Extract the [X, Y] coordinate from the center of the cell holding the provided text.  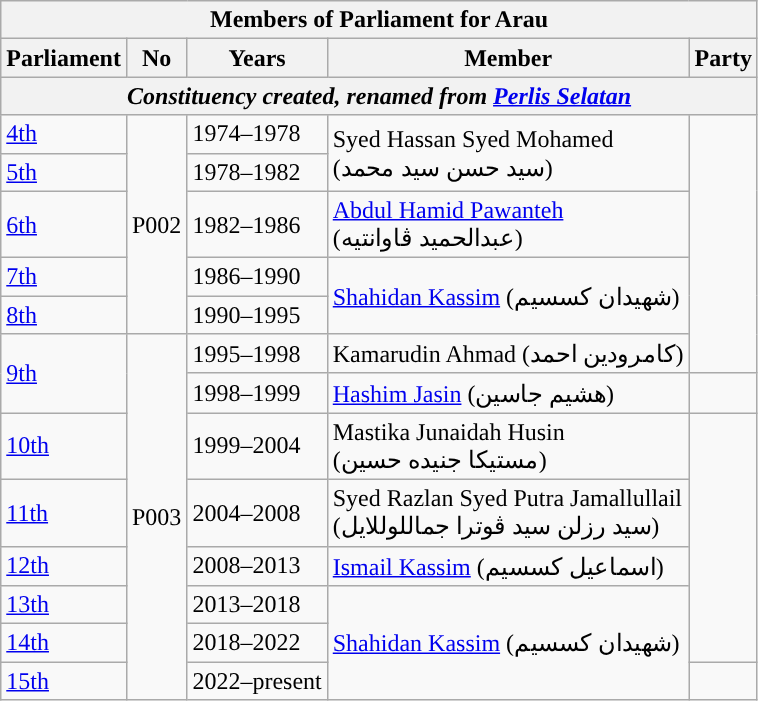
P003 [156, 517]
9th [64, 374]
Mastika Junaidah Husin (مستيكا جنيده حسين) [508, 446]
1999–2004 [257, 446]
12th [64, 566]
10th [64, 446]
Syed Razlan Syed Putra Jamallullail (سيد رزلن سيد ڤوترا جماللوللايل) [508, 512]
7th [64, 277]
2013–2018 [257, 605]
Member [508, 58]
Abdul Hamid Pawanteh (عبدالحميد ڤاوانتيه) [508, 224]
2022–present [257, 681]
2004–2008 [257, 512]
No [156, 58]
15th [64, 681]
Ismail Kassim (اسماعيل كسسيم) [508, 566]
1995–1998 [257, 354]
4th [64, 134]
P002 [156, 224]
5th [64, 172]
8th [64, 315]
Hashim Jasin (هشيم جاسين) [508, 393]
2018–2022 [257, 643]
1998–1999 [257, 393]
6th [64, 224]
Party [723, 58]
Constituency created, renamed from Perlis Selatan [380, 96]
14th [64, 643]
1990–1995 [257, 315]
Members of Parliament for Arau [380, 20]
13th [64, 605]
Parliament [64, 58]
Syed Hassan Syed Mohamed (سيد حسن سيد محمد) [508, 153]
Years [257, 58]
1978–1982 [257, 172]
1982–1986 [257, 224]
11th [64, 512]
Kamarudin Ahmad (كامرودين احمد) [508, 354]
1974–1978 [257, 134]
2008–2013 [257, 566]
1986–1990 [257, 277]
